Locate the cell with the specified text and output its (x, y) center coordinate. 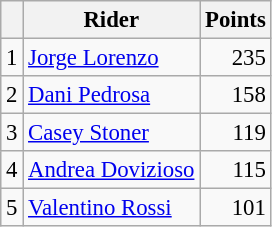
Dani Pedrosa (112, 95)
158 (236, 95)
Rider (112, 20)
Jorge Lorenzo (112, 58)
Points (236, 20)
1 (12, 58)
5 (12, 208)
115 (236, 170)
3 (12, 133)
Valentino Rossi (112, 208)
2 (12, 95)
235 (236, 58)
119 (236, 133)
101 (236, 208)
4 (12, 170)
Casey Stoner (112, 133)
Andrea Dovizioso (112, 170)
